Find where the given text appears and provide that cell's center as [X, Y] coordinate. 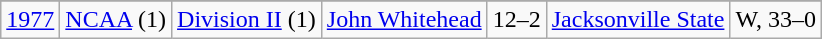
John Whitehead [404, 20]
12–2 [516, 20]
NCAA (1) [116, 20]
Division II (1) [247, 20]
W, 33–0 [776, 20]
Jacksonville State [638, 20]
1977 [30, 20]
